From the cell containing the given text, extract its center point as [x, y] coordinate. 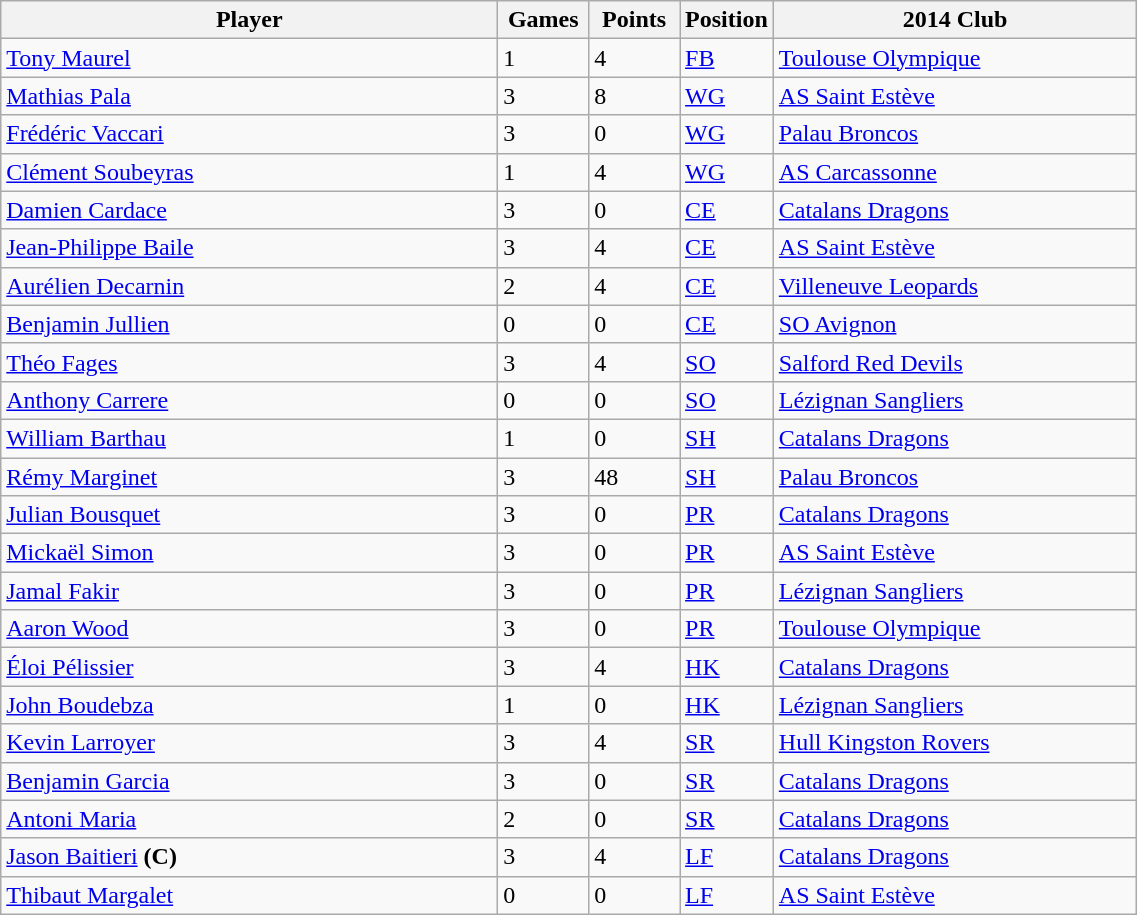
Hull Kingston Rovers [955, 743]
Antoni Maria [250, 819]
48 [634, 477]
Benjamin Garcia [250, 781]
Aaron Wood [250, 629]
Tony Maurel [250, 58]
Théo Fages [250, 362]
Aurélien Decarnin [250, 286]
Kevin Larroyer [250, 743]
8 [634, 96]
Jason Baitieri (C) [250, 857]
Salford Red Devils [955, 362]
Éloi Pélissier [250, 667]
Position [727, 20]
Benjamin Jullien [250, 324]
SO Avignon [955, 324]
2014 Club [955, 20]
Mickaël Simon [250, 553]
Games [544, 20]
Jean-Philippe Baile [250, 248]
Damien Cardace [250, 210]
Clément Soubeyras [250, 172]
Thibaut Margalet [250, 895]
William Barthau [250, 438]
AS Carcassonne [955, 172]
FB [727, 58]
Anthony Carrere [250, 400]
John Boudebza [250, 705]
Points [634, 20]
Julian Bousquet [250, 515]
Jamal Fakir [250, 591]
Mathias Pala [250, 96]
Villeneuve Leopards [955, 286]
Player [250, 20]
Frédéric Vaccari [250, 134]
Rémy Marginet [250, 477]
